From the cell containing the given text, extract its center point as (x, y) coordinate. 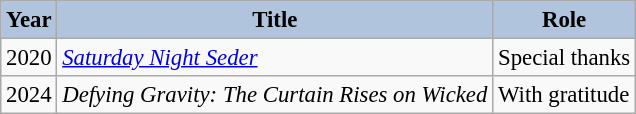
Title (275, 20)
Defying Gravity: The Curtain Rises on Wicked (275, 95)
2020 (29, 58)
With gratitude (564, 95)
2024 (29, 95)
Year (29, 20)
Saturday Night Seder (275, 58)
Role (564, 20)
Special thanks (564, 58)
